Determine the [x, y] coordinate at the center of the cell enclosing the given text.  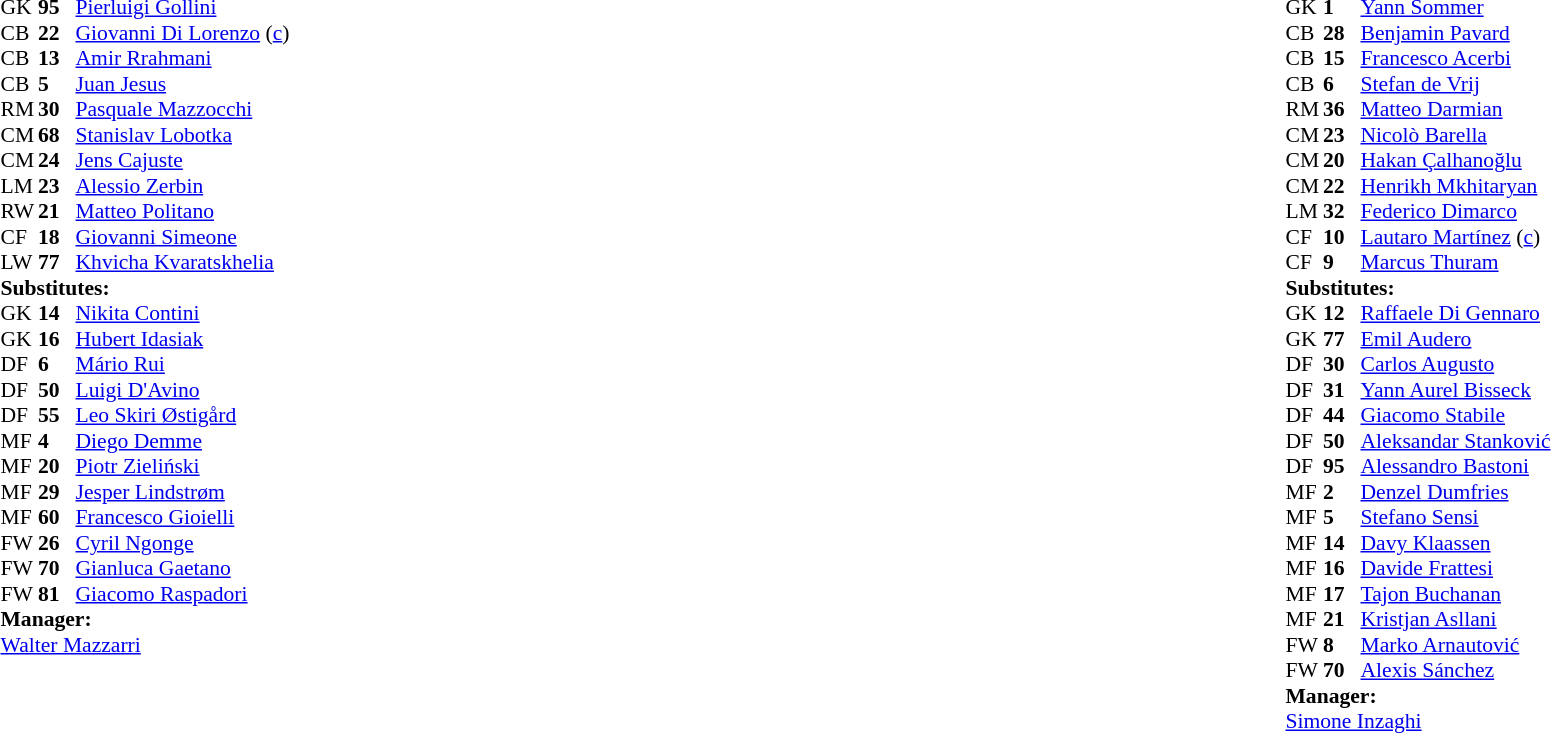
9 [1342, 263]
32 [1342, 211]
29 [57, 492]
Francesco Gioielli [183, 517]
Marcus Thuram [1455, 263]
Yann Aurel Bisseck [1455, 390]
Jens Cajuste [183, 161]
Alexis Sánchez [1455, 671]
17 [1342, 594]
Matteo Darmian [1455, 109]
31 [1342, 390]
36 [1342, 109]
Giovanni Simeone [183, 237]
Benjamin Pavard [1455, 33]
Nicolò Barella [1455, 135]
Emil Audero [1455, 339]
Cyril Ngonge [183, 543]
95 [1342, 467]
Raffaele Di Gennaro [1455, 313]
Lautaro Martínez (c) [1455, 237]
Gianluca Gaetano [183, 569]
Walter Mazzarri [144, 645]
55 [57, 415]
Pasquale Mazzocchi [183, 109]
44 [1342, 415]
Denzel Dumfries [1455, 492]
68 [57, 135]
Aleksandar Stanković [1455, 441]
Carlos Augusto [1455, 365]
RW [19, 211]
Marko Arnautović [1455, 645]
Giovanni Di Lorenzo (c) [183, 33]
Luigi D'Avino [183, 390]
8 [1342, 645]
Giacomo Stabile [1455, 415]
Matteo Politano [183, 211]
Alessandro Bastoni [1455, 467]
Kristjan Asllani [1455, 619]
Nikita Contini [183, 313]
Khvicha Kvaratskhelia [183, 263]
18 [57, 237]
Jesper Lindstrøm [183, 492]
26 [57, 543]
Juan Jesus [183, 84]
Federico Dimarco [1455, 211]
10 [1342, 237]
LW [19, 263]
Davide Frattesi [1455, 569]
Henrikh Mkhitaryan [1455, 186]
Davy Klaassen [1455, 543]
Piotr Zieliński [183, 467]
24 [57, 161]
28 [1342, 33]
Hubert Idasiak [183, 339]
Leo Skiri Østigård [183, 415]
2 [1342, 492]
Amir Rrahmani [183, 59]
Stefano Sensi [1455, 517]
Diego Demme [183, 441]
Tajon Buchanan [1455, 594]
81 [57, 594]
60 [57, 517]
Hakan Çalhanoğlu [1455, 161]
4 [57, 441]
Stanislav Lobotka [183, 135]
15 [1342, 59]
13 [57, 59]
Stefan de Vrij [1455, 84]
Mário Rui [183, 365]
12 [1342, 313]
Alessio Zerbin [183, 186]
Francesco Acerbi [1455, 59]
Giacomo Raspadori [183, 594]
